Find where the given text appears and provide that cell's center as [X, Y] coordinate. 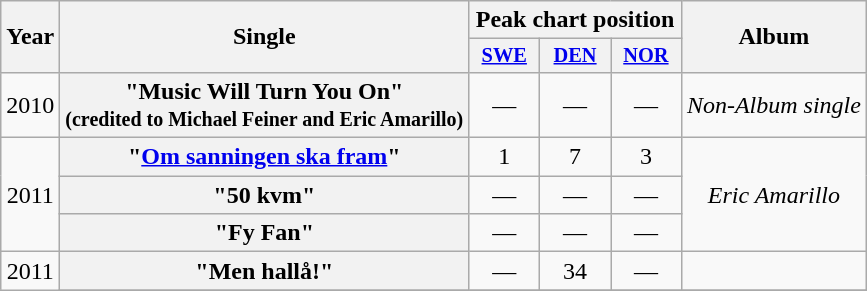
"Fy Fan" [264, 233]
Album [774, 37]
Non-Album single [774, 104]
34 [576, 271]
7 [576, 157]
Peak chart position [576, 20]
"Om sanningen ska fram" [264, 157]
Single [264, 37]
DEN [576, 56]
3 [646, 157]
1 [504, 157]
SWE [504, 56]
"Men hallå!" [264, 271]
2010 [30, 104]
NOR [646, 56]
Year [30, 37]
Eric Amarillo [774, 195]
"50 kvm" [264, 195]
"Music Will Turn You On"(credited to Michael Feiner and Eric Amarillo) [264, 104]
